Return [x, y] of the center of cell containing provided text 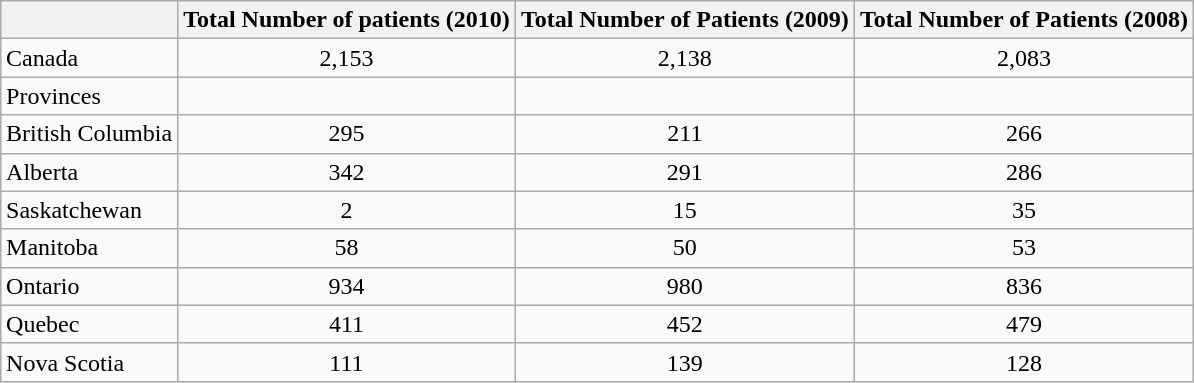
2,083 [1024, 58]
Total Number of Patients (2009) [684, 20]
980 [684, 286]
266 [1024, 134]
Nova Scotia [90, 362]
836 [1024, 286]
50 [684, 248]
British Columbia [90, 134]
452 [684, 324]
2 [347, 210]
479 [1024, 324]
286 [1024, 172]
Provinces [90, 96]
Saskatchewan [90, 210]
Quebec [90, 324]
Canada [90, 58]
Manitoba [90, 248]
411 [347, 324]
139 [684, 362]
58 [347, 248]
2,138 [684, 58]
342 [347, 172]
Ontario [90, 286]
128 [1024, 362]
53 [1024, 248]
Total Number of patients (2010) [347, 20]
2,153 [347, 58]
211 [684, 134]
111 [347, 362]
Total Number of Patients (2008) [1024, 20]
291 [684, 172]
295 [347, 134]
35 [1024, 210]
Alberta [90, 172]
934 [347, 286]
15 [684, 210]
